Return the [X, Y] coordinate for the center point of the cell that contains the specified text.  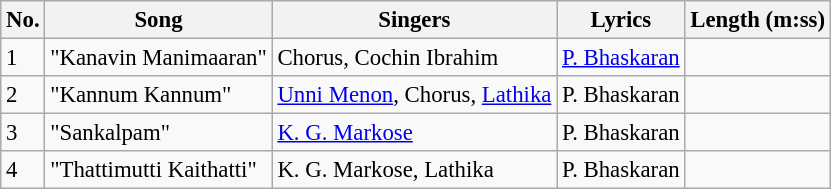
Song [158, 20]
1 [23, 58]
4 [23, 170]
"Sankalpam" [158, 133]
Unni Menon, Chorus, Lathika [414, 95]
K. G. Markose, Lathika [414, 170]
No. [23, 20]
"Kanavin Manimaaran" [158, 58]
3 [23, 133]
K. G. Markose [414, 133]
Chorus, Cochin Ibrahim [414, 58]
"Thattimutti Kaithatti" [158, 170]
Length (m:ss) [758, 20]
2 [23, 95]
Singers [414, 20]
"Kannum Kannum" [158, 95]
Lyrics [621, 20]
